Find where the given text appears and provide that cell's center as [X, Y] coordinate. 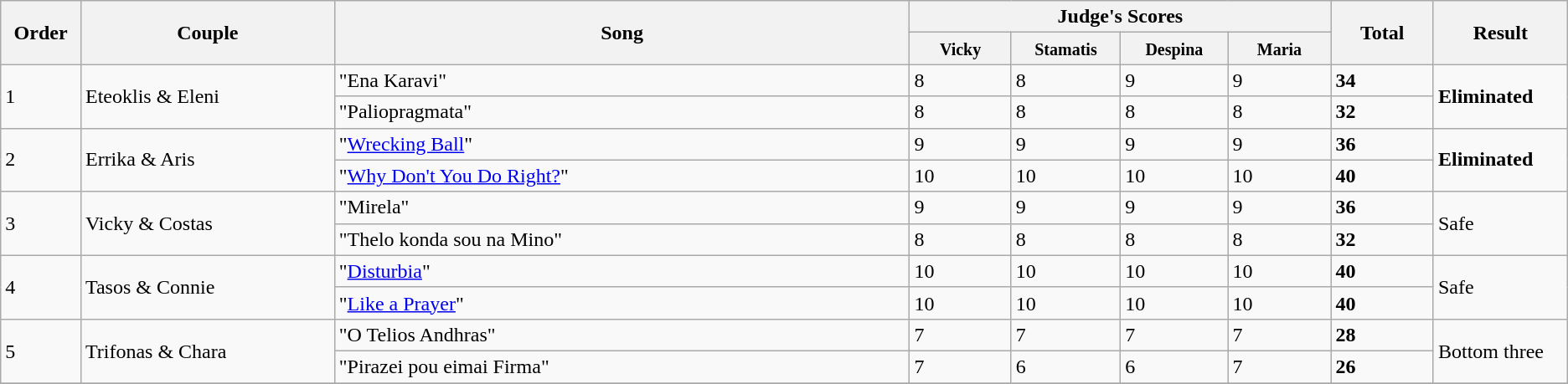
"Pirazei pou eimai Firma" [622, 366]
"Paliopragmata" [622, 112]
34 [1382, 80]
26 [1382, 366]
3 [41, 223]
Bottom three [1500, 351]
Trifonas & Chara [208, 351]
Maria [1280, 49]
Tasos & Connie [208, 287]
Vicky & Costas [208, 223]
"Wrecking Ball" [622, 144]
Despina [1174, 49]
Eteoklis & Eleni [208, 96]
Judge's Scores [1121, 17]
1 [41, 96]
Total [1382, 33]
Vicky [960, 49]
"Ena Karavi" [622, 80]
"Why Don't You Do Right?" [622, 176]
Couple [208, 33]
"O Telios Andhras" [622, 335]
"Mirela" [622, 207]
4 [41, 287]
"Like a Prayer" [622, 303]
Song [622, 33]
"Thelo konda sou na Mino" [622, 239]
Stamatis [1065, 49]
Errika & Aris [208, 160]
2 [41, 160]
28 [1382, 335]
5 [41, 351]
Order [41, 33]
"Disturbia" [622, 271]
Result [1500, 33]
